Extract the [x, y] coordinate from the center of the cell holding the provided text.  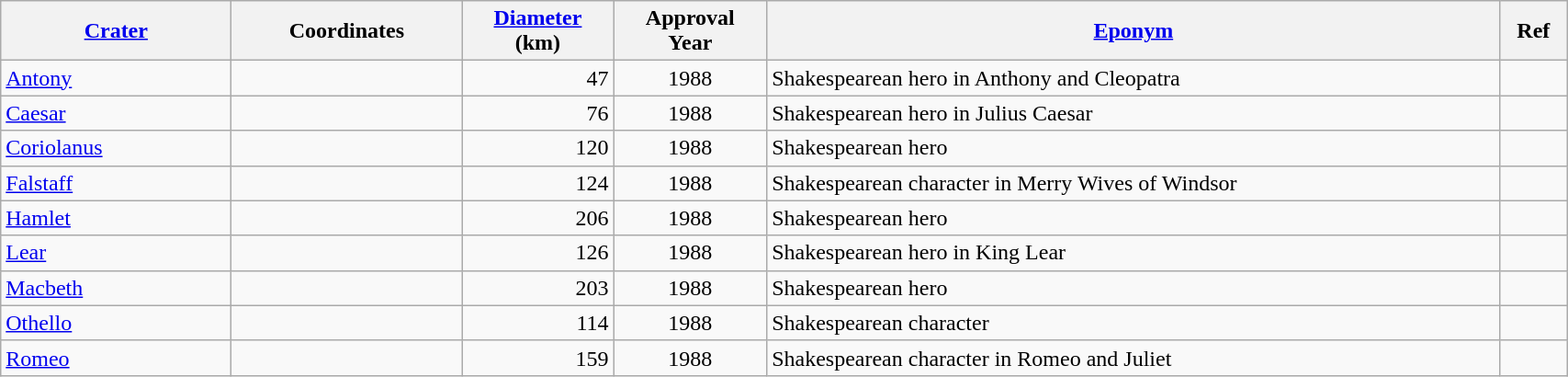
Crater [116, 31]
Lear [116, 253]
Shakespearean character in Merry Wives of Windsor [1134, 183]
47 [538, 78]
Coordinates [347, 31]
Shakespearean hero in Anthony and Cleopatra [1134, 78]
Eponym [1134, 31]
ApprovalYear [691, 31]
120 [538, 148]
203 [538, 288]
Falstaff [116, 183]
Romeo [116, 358]
159 [538, 358]
Shakespearean hero in King Lear [1134, 253]
Shakespearean character in Romeo and Juliet [1134, 358]
124 [538, 183]
76 [538, 113]
Diameter(km) [538, 31]
Macbeth [116, 288]
Coriolanus [116, 148]
126 [538, 253]
Othello [116, 323]
Shakespearean character [1134, 323]
Caesar [116, 113]
206 [538, 218]
Ref [1534, 31]
Antony [116, 78]
Shakespearean hero in Julius Caesar [1134, 113]
114 [538, 323]
Hamlet [116, 218]
